Locate the cell with the specified text and output its (x, y) center coordinate. 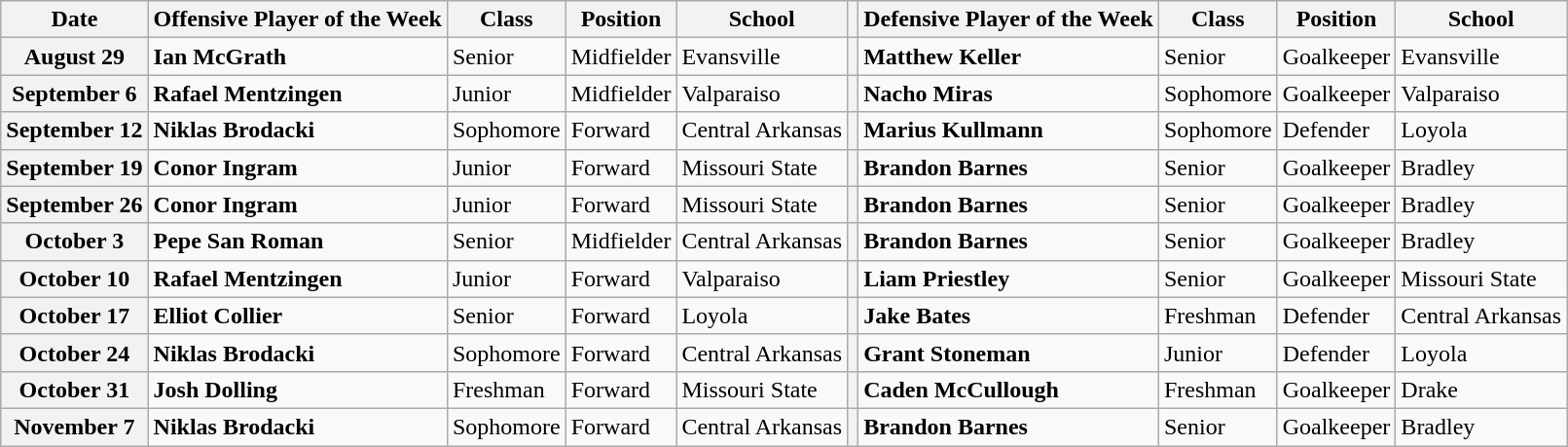
September 26 (74, 205)
Grant Stoneman (1008, 353)
Caden McCullough (1008, 390)
October 24 (74, 353)
Pepe San Roman (298, 242)
Date (74, 19)
Ian McGrath (298, 56)
November 7 (74, 427)
September 12 (74, 130)
Nacho Miras (1008, 93)
Matthew Keller (1008, 56)
September 19 (74, 168)
Drake (1481, 390)
October 3 (74, 242)
Defensive Player of the Week (1008, 19)
October 17 (74, 316)
Elliot Collier (298, 316)
September 6 (74, 93)
Offensive Player of the Week (298, 19)
Jake Bates (1008, 316)
October 10 (74, 279)
Liam Priestley (1008, 279)
October 31 (74, 390)
Josh Dolling (298, 390)
August 29 (74, 56)
Marius Kullmann (1008, 130)
